Identify which cell holds the provided text, then report its [x, y] central coordinate. 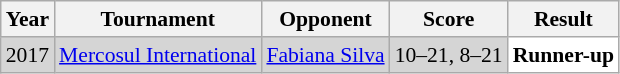
Mercosul International [158, 55]
Result [564, 19]
Runner-up [564, 55]
Opponent [325, 19]
Score [449, 19]
10–21, 8–21 [449, 55]
Fabiana Silva [325, 55]
Tournament [158, 19]
Year [28, 19]
2017 [28, 55]
